Extract the (X, Y) coordinate from the center of the cell holding the provided text.  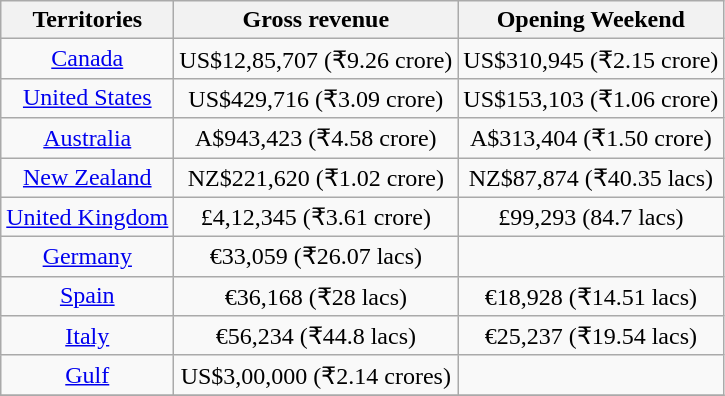
US$310,945 (₹2.15 crore) (591, 59)
US$153,103 (₹1.06 crore) (591, 98)
Gulf (88, 375)
Opening Weekend (591, 20)
€18,928 (₹14.51 lacs) (591, 296)
€33,059 (₹26.07 lacs) (316, 257)
€36,168 (₹28 lacs) (316, 296)
US$12,85,707 (₹9.26 crore) (316, 59)
US$429,716 (₹3.09 crore) (316, 98)
Australia (88, 138)
Germany (88, 257)
NZ$221,620 (₹1.02 crore) (316, 178)
£99,293 (84.7 lacs) (591, 217)
€25,237 (₹19.54 lacs) (591, 336)
NZ$87,874 (₹40.35 lacs) (591, 178)
Gross revenue (316, 20)
Italy (88, 336)
Canada (88, 59)
United Kingdom (88, 217)
Spain (88, 296)
£4,12,345 (₹3.61 crore) (316, 217)
US$3,00,000 (₹2.14 crores) (316, 375)
A$943,423 (₹4.58 crore) (316, 138)
United States (88, 98)
A$313,404 (₹1.50 crore) (591, 138)
New Zealand (88, 178)
€56,234 (₹44.8 lacs) (316, 336)
Territories (88, 20)
